Output the [x, y] coordinate of the center of the cell containing the given text.  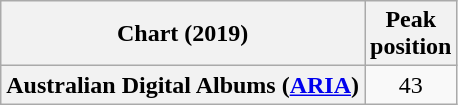
Peakposition [411, 34]
Australian Digital Albums (ARIA) [183, 85]
43 [411, 85]
Chart (2019) [183, 34]
